Find where the given text appears and provide that cell's center as [x, y] coordinate. 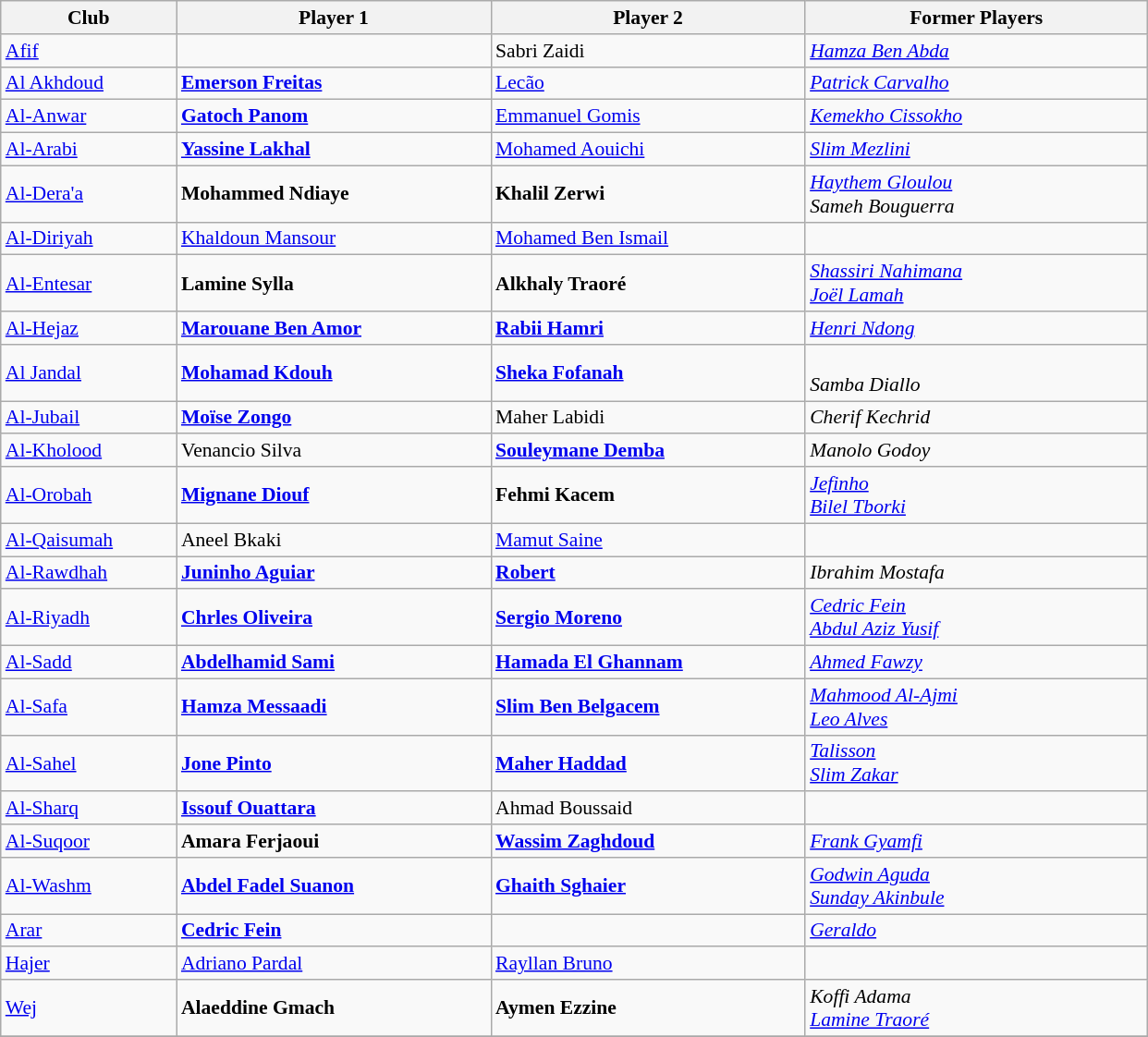
Mamut Saine [648, 540]
Koffi Adama Lamine Traoré [976, 1007]
Rabii Hamri [648, 328]
Alaeddine Gmach [334, 1007]
Souleymane Demba [648, 451]
Al-Safa [89, 706]
Al Akhdoud [89, 83]
Abdelhamid Sami [334, 663]
Rayllan Bruno [648, 964]
Henri Ndong [976, 328]
Wej [89, 1007]
Arar [89, 931]
Mohamad Kdouh [334, 373]
Al-Dera'a [89, 194]
Al-Washm [89, 885]
Wassim Zaghdoud [648, 841]
Former Players [976, 18]
Jone Pinto [334, 763]
Cherif Kechrid [976, 418]
Al-Sharq [89, 809]
Cedric Fein [334, 931]
Mohamed Aouichi [648, 150]
Yassine Lakhal [334, 150]
Ibrahim Mostafa [976, 573]
Ahmed Fawzy [976, 663]
Aneel Bkaki [334, 540]
Chrles Oliveira [334, 617]
Al-Kholood [89, 451]
Gatoch Panom [334, 116]
Al-Suqoor [89, 841]
Hamada El Ghannam [648, 663]
Jefinho Bilel Tborki [976, 495]
Godwin Aguda Sunday Akinbule [976, 885]
Lamine Sylla [334, 283]
Abdel Fadel Suanon [334, 885]
Khalil Zerwi [648, 194]
Shassiri Nahimana Joël Lamah [976, 283]
Adriano Pardal [334, 964]
Hamza Messaadi [334, 706]
Al-Sadd [89, 663]
Frank Gyamfi [976, 841]
Marouane Ben Amor [334, 328]
Amara Ferjaoui [334, 841]
Mignane Diouf [334, 495]
Mahmood Al-Ajmi Leo Alves [976, 706]
Talisson Slim Zakar [976, 763]
Al-Arabi [89, 150]
Slim Mezlini [976, 150]
Robert [648, 573]
Al-Diriyah [89, 238]
Lecão [648, 83]
Maher Haddad [648, 763]
Mohamed Ben Ismail [648, 238]
Hajer [89, 964]
Sheka Fofanah [648, 373]
Al-Riyadh [89, 617]
Al-Entesar [89, 283]
Hamza Ben Abda [976, 51]
Emerson Freitas [334, 83]
Samba Diallo [976, 373]
Player 2 [648, 18]
Sabri Zaidi [648, 51]
Al-Orobah [89, 495]
Al-Anwar [89, 116]
Player 1 [334, 18]
Fehmi Kacem [648, 495]
Al-Rawdhah [89, 573]
Aymen Ezzine [648, 1007]
Afif [89, 51]
Khaldoun Mansour [334, 238]
Venancio Silva [334, 451]
Juninho Aguiar [334, 573]
Ahmad Boussaid [648, 809]
Al-Hejaz [89, 328]
Cedric Fein Abdul Aziz Yusif [976, 617]
Geraldo [976, 931]
Al-Jubail [89, 418]
Moïse Zongo [334, 418]
Kemekho Cissokho [976, 116]
Maher Labidi [648, 418]
Issouf Ouattara [334, 809]
Sergio Moreno [648, 617]
Alkhaly Traoré [648, 283]
Mohammed Ndiaye [334, 194]
Emmanuel Gomis [648, 116]
Patrick Carvalho [976, 83]
Al-Sahel [89, 763]
Slim Ben Belgacem [648, 706]
Al Jandal [89, 373]
Al-Qaisumah [89, 540]
Haythem Gloulou Sameh Bouguerra [976, 194]
Manolo Godoy [976, 451]
Club [89, 18]
Ghaith Sghaier [648, 885]
